Pinpoint the cell where the given text exists, returning its [X, Y] midpoint coordinate. 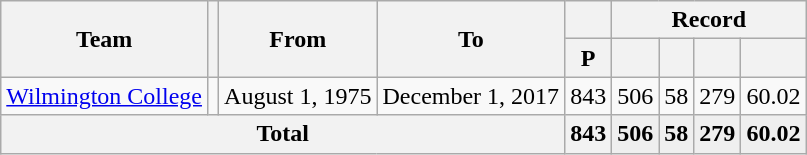
August 1, 1975 [298, 96]
Wilmington College [104, 96]
To [471, 39]
Team [104, 39]
December 1, 2017 [471, 96]
Record [709, 20]
Total [283, 134]
From [298, 39]
P [588, 58]
